Detect which cell encompasses the target text, then output its [X, Y] center coordinate. 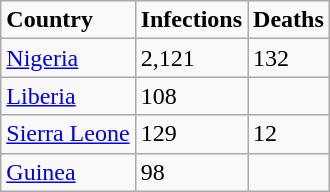
98 [191, 172]
Infections [191, 20]
108 [191, 96]
Sierra Leone [68, 134]
2,121 [191, 58]
Deaths [289, 20]
Guinea [68, 172]
Liberia [68, 96]
132 [289, 58]
Nigeria [68, 58]
Country [68, 20]
12 [289, 134]
129 [191, 134]
